Locate the cell with the specified text and output its (x, y) center coordinate. 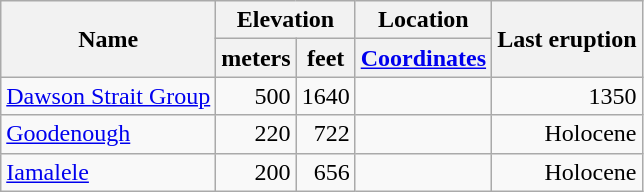
1350 (567, 96)
500 (256, 96)
Location (423, 20)
Elevation (286, 20)
220 (256, 134)
722 (326, 134)
Coordinates (423, 58)
Name (108, 39)
Goodenough (108, 134)
feet (326, 58)
meters (256, 58)
Iamalele (108, 172)
Dawson Strait Group (108, 96)
1640 (326, 96)
200 (256, 172)
Last eruption (567, 39)
656 (326, 172)
